Output the [X, Y] coordinate of the center of the cell containing the given text.  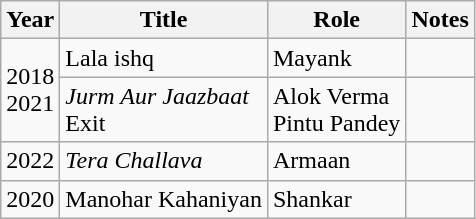
Role [336, 20]
Alok VermaPintu Pandey [336, 110]
Armaan [336, 161]
Tera Challava [164, 161]
Year [30, 20]
2022 [30, 161]
Mayank [336, 58]
Jurm Aur JaazbaatExit [164, 110]
20182021 [30, 90]
2020 [30, 199]
Lala ishq [164, 58]
Notes [440, 20]
Title [164, 20]
Manohar Kahaniyan [164, 199]
Shankar [336, 199]
